Find where the given text appears and provide that cell's center as [x, y] coordinate. 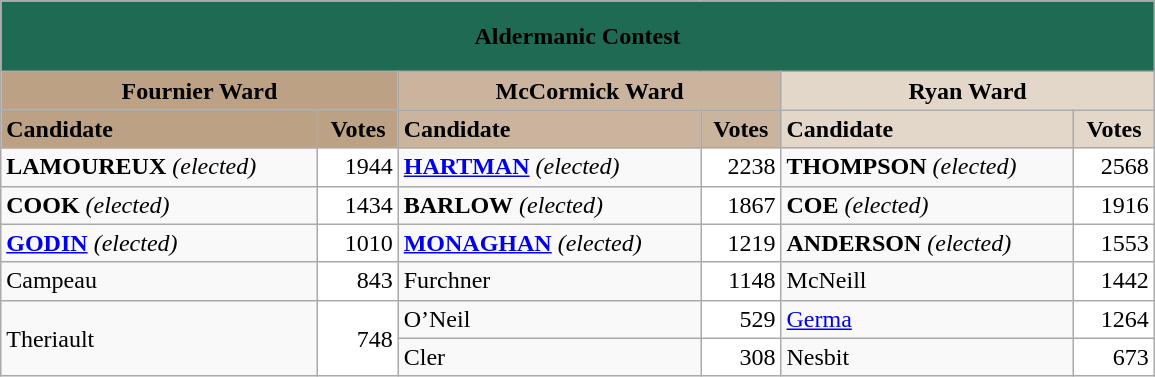
1442 [1114, 281]
Ryan Ward [968, 91]
673 [1114, 357]
1434 [358, 205]
THOMPSON (elected) [928, 167]
O’Neil [549, 319]
308 [741, 357]
1148 [741, 281]
843 [358, 281]
748 [358, 338]
MONAGHAN (elected) [549, 243]
2238 [741, 167]
McNeill [928, 281]
Fournier Ward [200, 91]
Germa [928, 319]
Aldermanic Contest [578, 36]
Campeau [160, 281]
529 [741, 319]
Theriault [160, 338]
COE (elected) [928, 205]
1010 [358, 243]
1867 [741, 205]
LAMOUREUX (elected) [160, 167]
Furchner [549, 281]
1553 [1114, 243]
1264 [1114, 319]
ANDERSON (elected) [928, 243]
GODIN (elected) [160, 243]
McCormick Ward [590, 91]
HARTMAN (elected) [549, 167]
COOK (elected) [160, 205]
BARLOW (elected) [549, 205]
2568 [1114, 167]
Cler [549, 357]
1219 [741, 243]
1916 [1114, 205]
1944 [358, 167]
Nesbit [928, 357]
